Search for the cell housing the specified text and yield its (x, y) center coordinate. 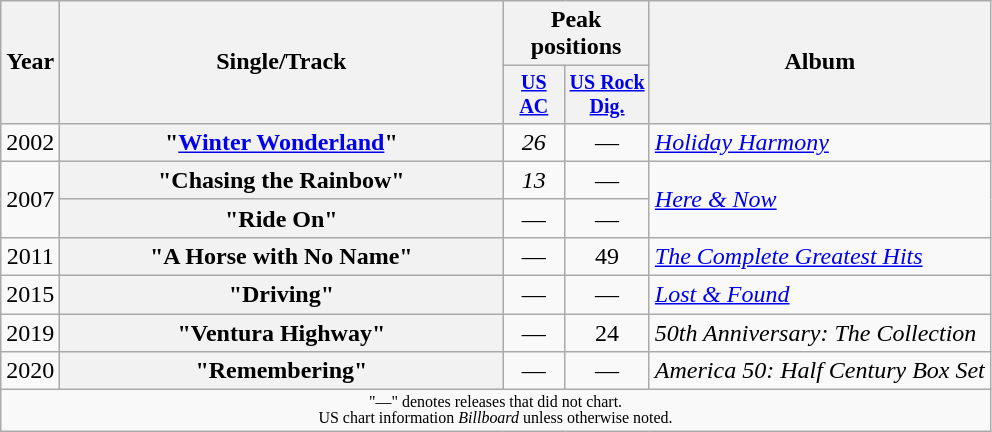
"A Horse with No Name" (282, 256)
"Winter Wonderland" (282, 142)
Year (30, 62)
Here & Now (820, 199)
"Driving" (282, 295)
49 (607, 256)
Peak positions (576, 34)
"Ride On" (282, 218)
50th Anniversary: The Collection (820, 333)
US AC (534, 94)
"Ventura Highway" (282, 333)
"Remembering" (282, 371)
2011 (30, 256)
Album (820, 62)
2020 (30, 371)
US Rock Dig. (607, 94)
2019 (30, 333)
"Chasing the Rainbow" (282, 180)
Lost & Found (820, 295)
13 (534, 180)
24 (607, 333)
"—" denotes releases that did not chart.US chart information Billboard unless otherwise noted. (496, 410)
2002 (30, 142)
2007 (30, 199)
26 (534, 142)
America 50: Half Century Box Set (820, 371)
2015 (30, 295)
Single/Track (282, 62)
The Complete Greatest Hits (820, 256)
Holiday Harmony (820, 142)
